From the cell containing the given text, extract its center point as (x, y) coordinate. 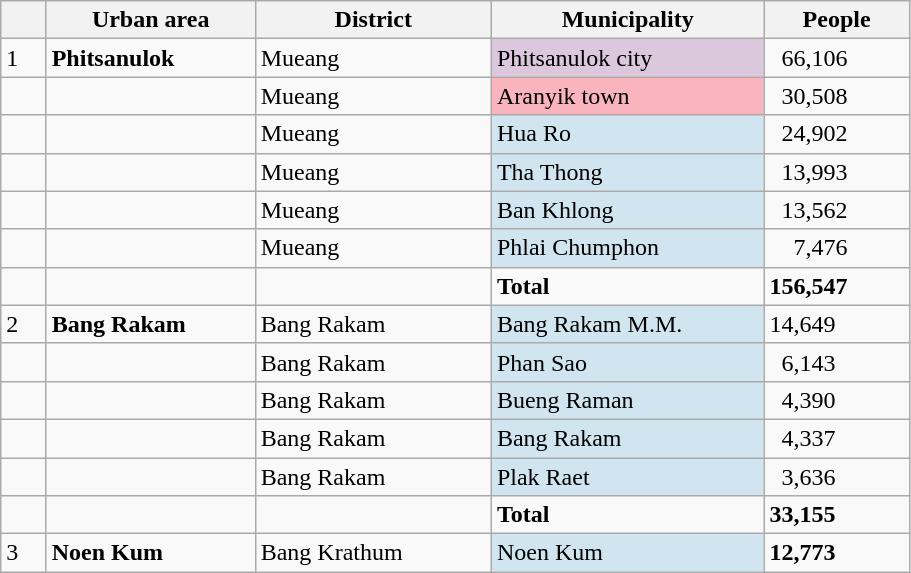
Bang Rakam M.M. (628, 324)
66,106 (836, 58)
Aranyik town (628, 96)
People (836, 20)
Municipality (628, 20)
156,547 (836, 286)
3,636 (836, 477)
24,902 (836, 134)
6,143 (836, 362)
12,773 (836, 553)
13,993 (836, 172)
Plak Raet (628, 477)
Hua Ro (628, 134)
4,337 (836, 438)
2 (24, 324)
7,476 (836, 248)
33,155 (836, 515)
1 (24, 58)
District (373, 20)
Bueng Raman (628, 400)
Urban area (150, 20)
Phan Sao (628, 362)
Ban Khlong (628, 210)
14,649 (836, 324)
30,508 (836, 96)
13,562 (836, 210)
4,390 (836, 400)
Phlai Chumphon (628, 248)
Phitsanulok (150, 58)
Phitsanulok city (628, 58)
Bang Krathum (373, 553)
Tha Thong (628, 172)
3 (24, 553)
